Provide the [X, Y] coordinate of the cell's center where the given text is located.  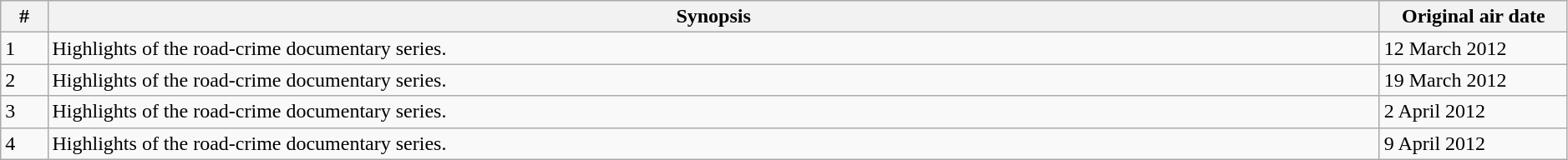
2 [24, 80]
Synopsis [713, 17]
2 April 2012 [1474, 112]
12 March 2012 [1474, 48]
4 [24, 143]
9 April 2012 [1474, 143]
1 [24, 48]
Original air date [1474, 17]
# [24, 17]
19 March 2012 [1474, 80]
3 [24, 112]
